Search for the cell housing the specified text and yield its [X, Y] center coordinate. 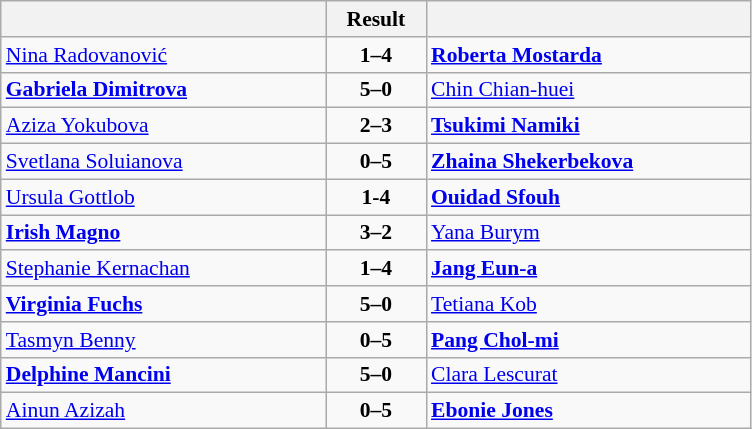
2–3 [376, 126]
Aziza Yokubova [164, 126]
Virginia Fuchs [164, 304]
1-4 [376, 197]
Clara Lescurat [588, 375]
Irish Magno [164, 233]
Yana Burym [588, 233]
Chin Chian-huei [588, 90]
3–2 [376, 233]
Zhaina Shekerbekova [588, 162]
Tsukimi Namiki [588, 126]
Svetlana Soluianova [164, 162]
Result [376, 19]
Ebonie Jones [588, 411]
Pang Chol-mi [588, 340]
Nina Radovanović [164, 55]
Roberta Mostarda [588, 55]
Jang Eun-a [588, 269]
Tasmyn Benny [164, 340]
Stephanie Kernachan [164, 269]
Delphine Mancini [164, 375]
Ouidad Sfouh [588, 197]
Ainun Azizah [164, 411]
Gabriela Dimitrova [164, 90]
Ursula Gottlob [164, 197]
Tetiana Kob [588, 304]
